From the cell containing the given text, extract its center point as (X, Y) coordinate. 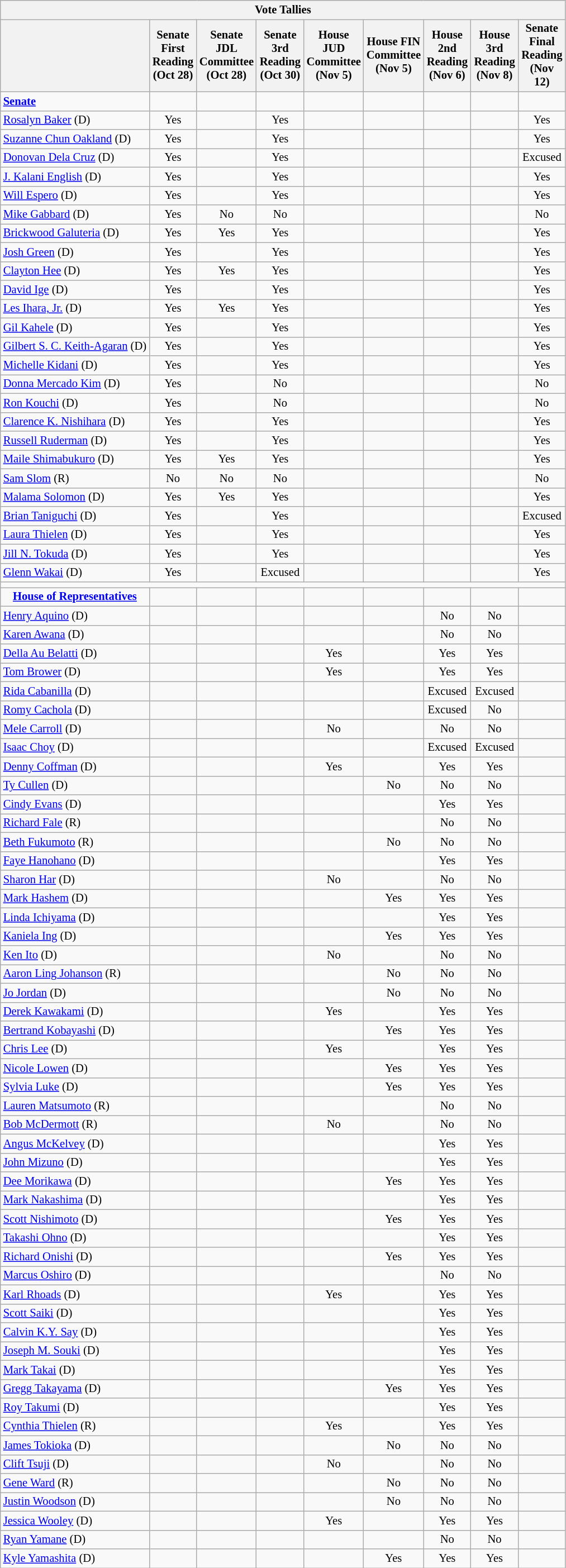
Jessica Wooley (D) (75, 1521)
Scott Nishimoto (D) (75, 1219)
Mark Nakashima (D) (75, 1200)
Gil Kahele (D) (75, 327)
Denny Coffman (D) (75, 766)
Gregg Takayama (D) (75, 1389)
Brian Taniguchi (D) (75, 516)
Michelle Kidani (D) (75, 365)
Sam Slom (R) (75, 478)
Dee Morikawa (D) (75, 1181)
Calvin K.Y. Say (D) (75, 1332)
Malama Solomon (D) (75, 497)
Ty Cullen (D) (75, 785)
Della Au Belatti (D) (75, 653)
J. Kalani English (D) (75, 177)
Clarence K. Nishihara (D) (75, 422)
Cynthia Thielen (R) (75, 1426)
Scott Saiki (D) (75, 1313)
Richard Onishi (D) (75, 1256)
Chris Lee (D) (75, 1049)
Clayton Hee (D) (75, 271)
Isaac Choy (D) (75, 747)
Derek Kawakami (D) (75, 1012)
Russell Ruderman (D) (75, 441)
Bertrand Kobayashi (D) (75, 1031)
Nicole Lowen (D) (75, 1068)
Maile Shimabukuro (D) (75, 459)
Justin Woodson (D) (75, 1502)
Angus McKelvey (D) (75, 1143)
Gene Ward (R) (75, 1483)
Sylvia Luke (D) (75, 1087)
Linda Ichiyama (D) (75, 917)
Bob McDermott (R) (75, 1124)
Brickwood Galuteria (D) (75, 233)
Senate JDL Committee (Oct 28) (227, 55)
Kaniela Ing (D) (75, 936)
Kyle Yamashita (D) (75, 1558)
Marcus Oshiro (D) (75, 1275)
Richard Fale (R) (75, 823)
Mark Takai (D) (75, 1370)
David Ige (D) (75, 290)
Ron Kouchi (D) (75, 403)
Mele Carroll (D) (75, 729)
Rosalyn Baker (D) (75, 120)
Jill N. Tokuda (D) (75, 554)
Sharon Har (D) (75, 880)
Donovan Dela Cruz (D) (75, 158)
Senate First Reading (Oct 28) (173, 55)
Will Espero (D) (75, 196)
Suzanne Chun Oakland (D) (75, 139)
Aaron Ling Johanson (R) (75, 974)
Vote Tallies (283, 9)
Karen Awana (D) (75, 635)
House FIN Committee (Nov 5) (393, 55)
Les Ihara, Jr. (D) (75, 308)
Ryan Yamane (D) (75, 1540)
Rida Cabanilla (D) (75, 691)
John Mizuno (D) (75, 1162)
Joseph M. Souki (D) (75, 1351)
Josh Green (D) (75, 252)
Faye Hanohano (D) (75, 861)
Mark Hashem (D) (75, 898)
Takashi Ohno (D) (75, 1238)
Henry Aquino (D) (75, 616)
Gilbert S. C. Keith-Agaran (D) (75, 346)
Roy Takumi (D) (75, 1407)
Tom Brower (D) (75, 672)
House 3rd Reading (Nov 8) (495, 55)
Donna Mercado Kim (D) (75, 384)
Glenn Wakai (D) (75, 573)
Beth Fukumoto (R) (75, 842)
Laura Thielen (D) (75, 535)
Jo Jordan (D) (75, 993)
Lauren Matsumoto (R) (75, 1105)
James Tokioka (D) (75, 1445)
Ken Ito (D) (75, 955)
Romy Cachola (D) (75, 710)
House of Representatives (75, 597)
Cindy Evans (D) (75, 804)
Mike Gabbard (D) (75, 214)
House 2nd Reading (Nov 6) (447, 55)
Senate (75, 101)
Karl Rhoads (D) (75, 1294)
House JUD Committee (Nov 5) (334, 55)
Clift Tsuji (D) (75, 1464)
Senate 3rd Reading (Oct 30) (280, 55)
Senate Final Reading (Nov 12) (542, 55)
